From the cell containing the given text, extract its center point as (x, y) coordinate. 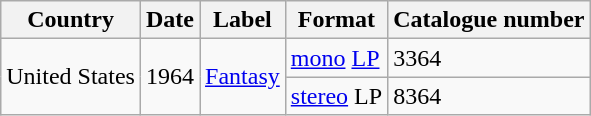
United States (71, 77)
Catalogue number (489, 20)
Format (336, 20)
Fantasy (243, 77)
Date (170, 20)
1964 (170, 77)
stereo LP (336, 96)
mono LP (336, 58)
Country (71, 20)
8364 (489, 96)
3364 (489, 58)
Label (243, 20)
